Output the [x, y] coordinate of the center of the cell containing the given text.  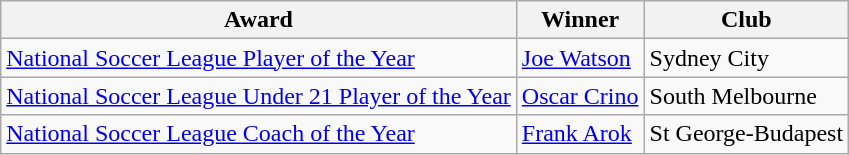
National Soccer League Player of the Year [259, 58]
St George-Budapest [746, 134]
Club [746, 20]
Award [259, 20]
Frank Arok [580, 134]
Sydney City [746, 58]
National Soccer League Under 21 Player of the Year [259, 96]
National Soccer League Coach of the Year [259, 134]
Joe Watson [580, 58]
South Melbourne [746, 96]
Oscar Crino [580, 96]
Winner [580, 20]
